Provide the (x, y) coordinate of the cell's center where the given text is located.  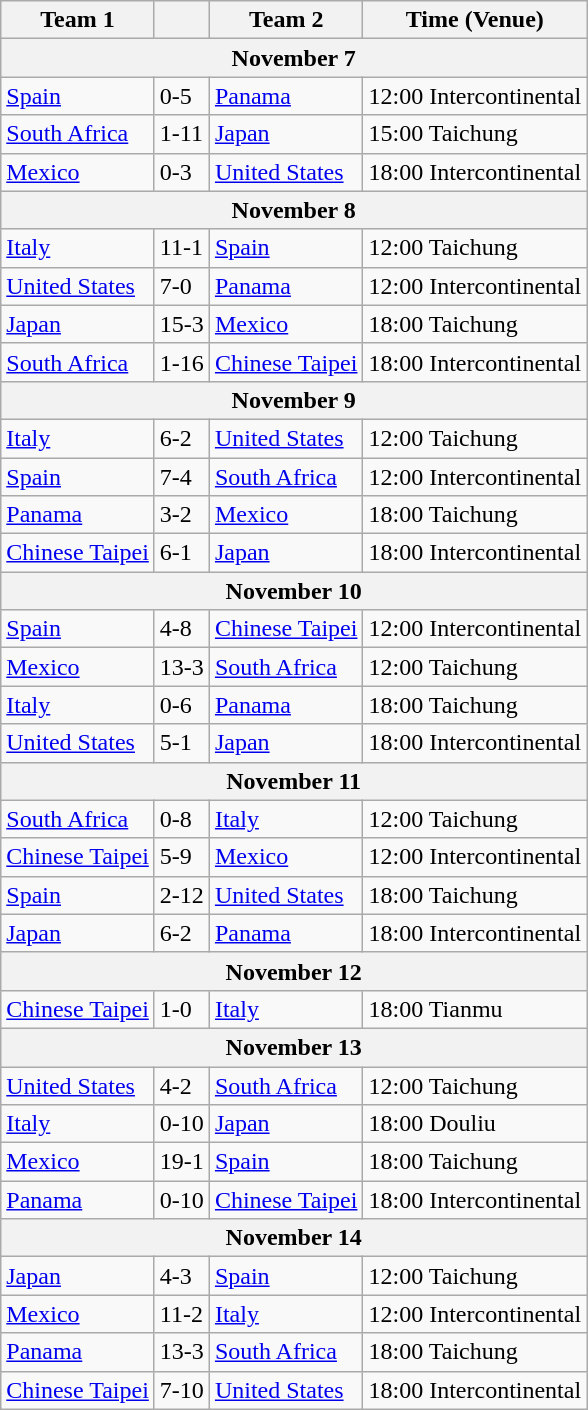
Time (Venue) (475, 20)
5-1 (182, 743)
0-3 (182, 172)
18:00 Douliu (475, 1124)
4-8 (182, 629)
0-6 (182, 705)
7-4 (182, 477)
0-8 (182, 819)
2-12 (182, 895)
November 12 (294, 971)
November 9 (294, 400)
November 11 (294, 781)
15-3 (182, 324)
7-10 (182, 1390)
Team 1 (78, 20)
4-2 (182, 1085)
Team 2 (286, 20)
1-0 (182, 1009)
November 13 (294, 1047)
11-1 (182, 248)
11-2 (182, 1314)
4-3 (182, 1276)
November 14 (294, 1238)
7-0 (182, 286)
November 8 (294, 210)
November 10 (294, 591)
18:00 Tianmu (475, 1009)
1-16 (182, 362)
6-1 (182, 553)
November 7 (294, 58)
1-11 (182, 134)
5-9 (182, 857)
19-1 (182, 1162)
3-2 (182, 515)
0-5 (182, 96)
15:00 Taichung (475, 134)
